Search for the cell housing the specified text and yield its (x, y) center coordinate. 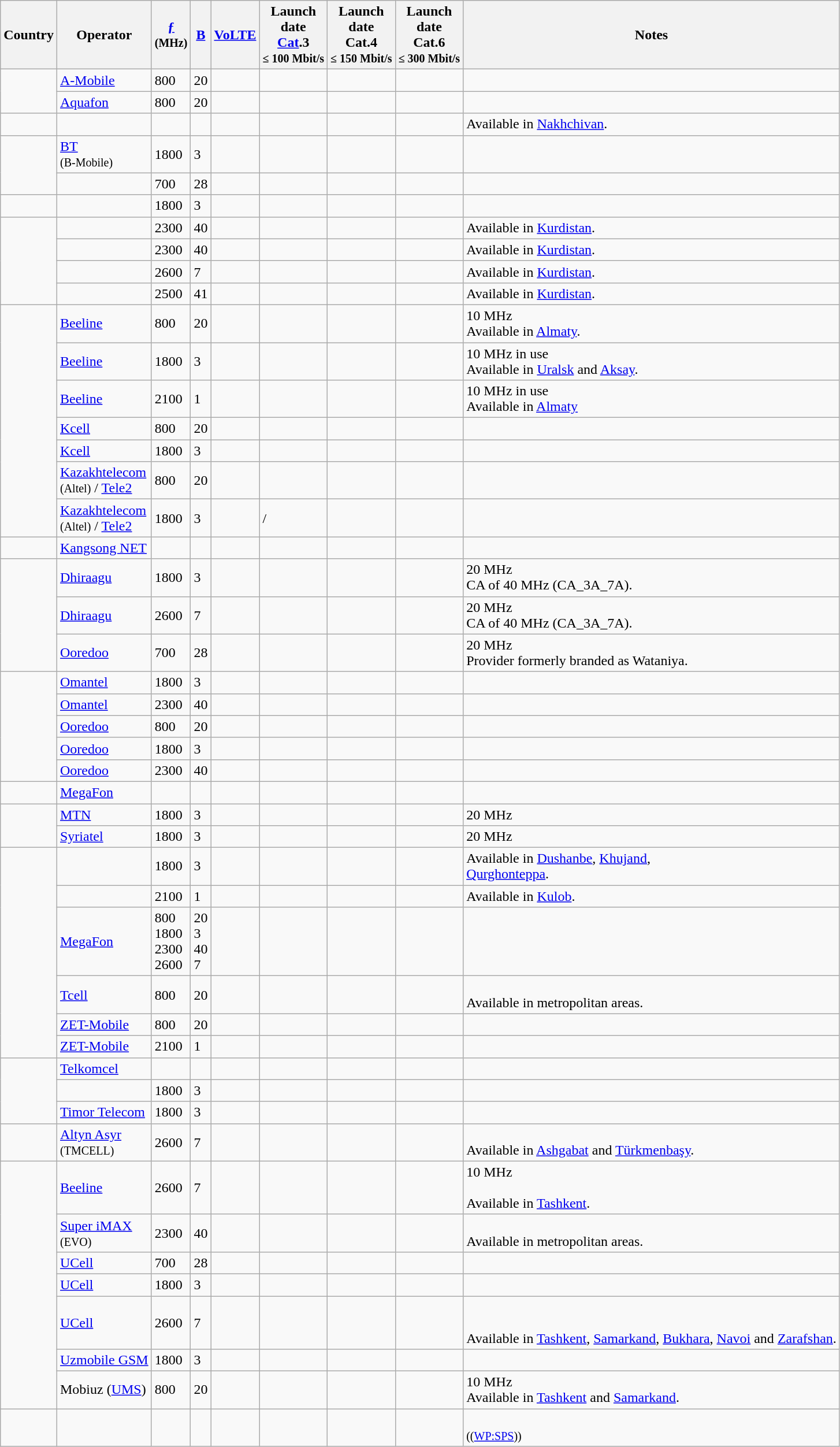
LaunchdateCat.3≤ 100 Mbit/s (293, 35)
20 MHz Provider formerly branded as Wataniya. (652, 653)
10 MHz Available in Almaty. (652, 324)
MTN (104, 814)
203407 (201, 942)
Available in Kulob. (652, 896)
LaunchdateCat.6≤ 300 Mbit/s (429, 35)
41 (201, 294)
Altyn Asyr(TMCELL) (104, 1142)
((WP:SPS)) (652, 1427)
Available in Dushanbe, Khujand,Qurghonteppa. (652, 867)
Available in Nakhchivan. (652, 124)
10 MHz Available in Tashkent and Samarkand. (652, 1390)
Timor Telecom (104, 1112)
2500 (171, 294)
Mobiuz (UMS) (104, 1390)
Telkomcel (104, 1068)
Available in Ashgabat and Türkmenbaşy. (652, 1142)
Uzmobile GSM (104, 1360)
BT(B-Mobile) (104, 154)
VoLTE (235, 35)
A-Mobile (104, 80)
/ (293, 518)
10 MHz in use Available in Uralsk and Aksay. (652, 361)
Syriatel (104, 837)
Available in Tashkent, Samarkand, Bukhara, Navoi and Zarafshan. (652, 1322)
Super iMAX(EVO) (104, 1233)
Tcell (104, 995)
Aquafon (104, 102)
ƒ(MHz) (171, 35)
10 MHz Available in Tashkent. (652, 1188)
Country (29, 35)
LaunchdateCat.4≤ 150 Mbit/s (362, 35)
B (201, 35)
Operator (104, 35)
800180023002600 (171, 942)
Notes (652, 35)
10 MHz in use Available in Almaty (652, 399)
Kangsong NET (104, 548)
